Capture the cell that displays the provided text and extract its (x, y) central coordinate. 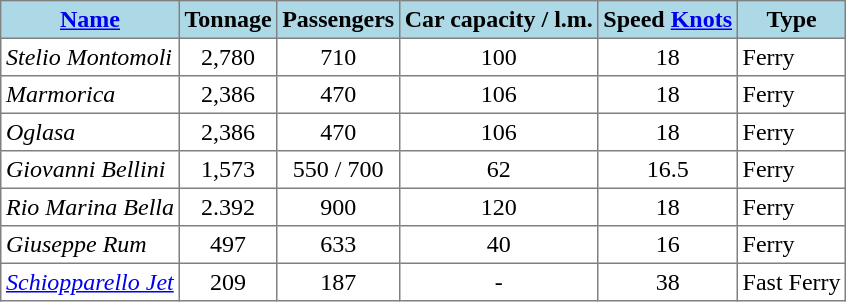
710 (338, 57)
187 (338, 282)
100 (498, 57)
Stelio Montomoli (90, 57)
2,780 (228, 57)
550 / 700 (338, 170)
Giovanni Bellini (90, 170)
Tonnage (228, 20)
Giuseppe Rum (90, 245)
Passengers (338, 20)
633 (338, 245)
2.392 (228, 207)
Schiopparello Jet (90, 282)
62 (498, 170)
Fast Ferry (791, 282)
16 (668, 245)
1,573 (228, 170)
16.5 (668, 170)
Name (90, 20)
Rio Marina Bella (90, 207)
120 (498, 207)
497 (228, 245)
209 (228, 282)
- (498, 282)
Oglasa (90, 132)
38 (668, 282)
Car capacity / l.m. (498, 20)
Marmorica (90, 95)
Type (791, 20)
900 (338, 207)
Speed Knots (668, 20)
40 (498, 245)
